Pinpoint the cell where the given text exists, returning its [X, Y] midpoint coordinate. 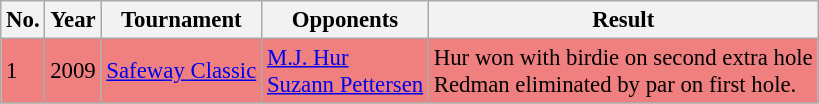
Safeway Classic [182, 72]
M.J. Hur Suzann Pettersen [346, 72]
Result [623, 20]
Hur won with birdie on second extra holeRedman eliminated by par on first hole. [623, 72]
No. [23, 20]
2009 [73, 72]
Opponents [346, 20]
1 [23, 72]
Year [73, 20]
Tournament [182, 20]
